Return the [x, y] coordinate for the center point of the cell that contains the specified text.  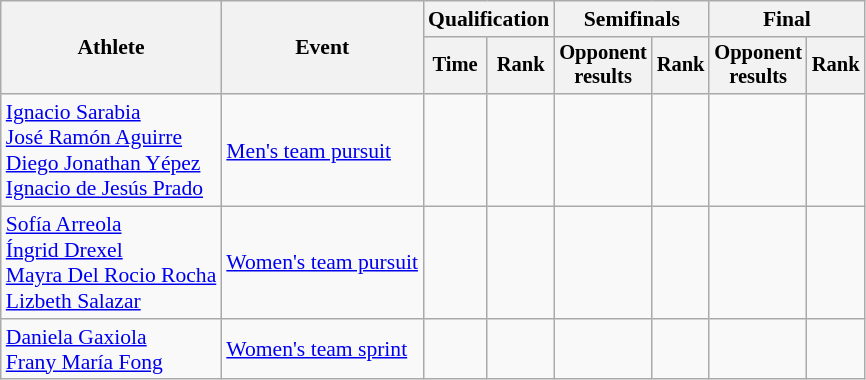
Ignacio SarabiaJosé Ramón AguirreDiego Jonathan YépezIgnacio de Jesús Prado [112, 150]
Athlete [112, 48]
Time [455, 66]
Final [786, 19]
Qualification [488, 19]
Daniela GaxiolaFrany María Fong [112, 350]
Sofía ArreolaÍngrid DrexelMayra Del Rocio RochaLizbeth Salazar [112, 263]
Men's team pursuit [322, 150]
Women's team sprint [322, 350]
Semifinals [632, 19]
Women's team pursuit [322, 263]
Event [322, 48]
